Search for the cell housing the specified text and yield its [x, y] center coordinate. 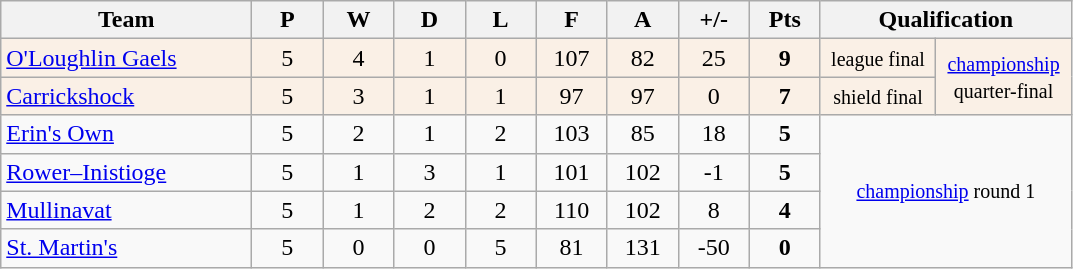
P [288, 20]
Mullinavat [126, 210]
A [642, 20]
F [572, 20]
85 [642, 134]
18 [714, 134]
St. Martin's [126, 248]
W [358, 20]
+/- [714, 20]
7 [784, 96]
110 [572, 210]
Team [126, 20]
league final [878, 58]
-1 [714, 172]
O'Loughlin Gaels [126, 58]
-50 [714, 248]
championship round 1 [946, 191]
103 [572, 134]
101 [572, 172]
25 [714, 58]
Qualification [946, 20]
D [430, 20]
Rower–Inistioge [126, 172]
81 [572, 248]
Carrickshock [126, 96]
9 [784, 58]
107 [572, 58]
L [500, 20]
shield final [878, 96]
131 [642, 248]
82 [642, 58]
Pts [784, 20]
8 [714, 210]
Erin's Own [126, 134]
championshipquarter-final [1004, 77]
